Pinpoint the cell where the given text exists, returning its (x, y) midpoint coordinate. 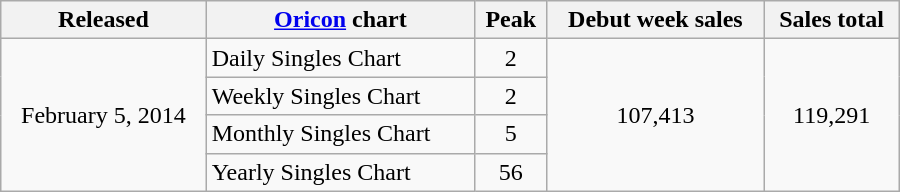
Yearly Singles Chart (340, 172)
5 (511, 134)
107,413 (656, 115)
Debut week sales (656, 20)
Oricon chart (340, 20)
Daily Singles Chart (340, 58)
Monthly Singles Chart (340, 134)
Released (104, 20)
Sales total (832, 20)
Weekly Singles Chart (340, 96)
Peak (511, 20)
February 5, 2014 (104, 115)
119,291 (832, 115)
56 (511, 172)
